Return [X, Y] of the center of cell containing provided text 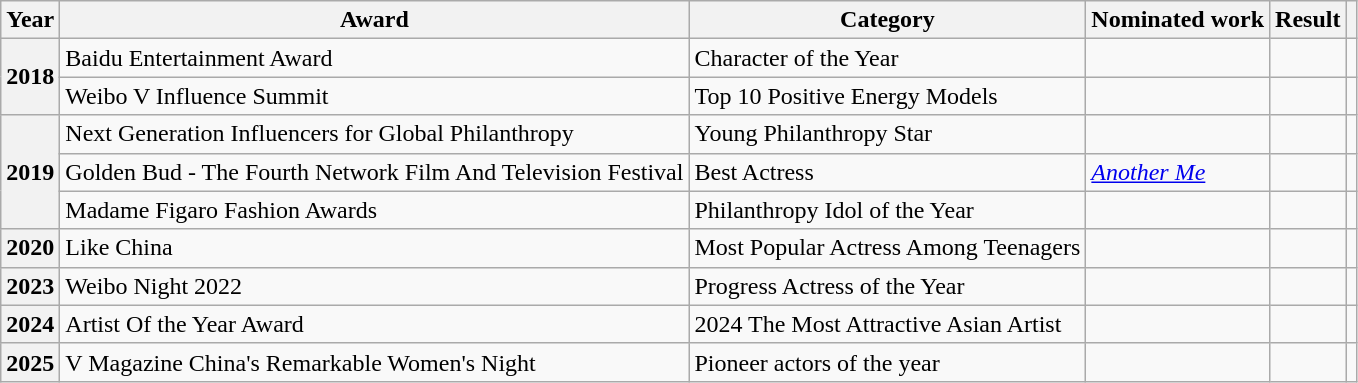
Philanthropy Idol of the Year [888, 210]
Character of the Year [888, 58]
Best Actress [888, 172]
Another Me [1178, 172]
Award [374, 20]
V Magazine China's Remarkable Women's Night [374, 362]
2019 [30, 172]
2024 [30, 324]
Weibo V Influence Summit [374, 96]
Nominated work [1178, 20]
Baidu Entertainment Award [374, 58]
Young Philanthropy Star [888, 134]
Artist Of the Year Award [374, 324]
Result [1308, 20]
Top 10 Positive Energy Models [888, 96]
2025 [30, 362]
2020 [30, 248]
Like China [374, 248]
Most Popular Actress Among Teenagers [888, 248]
Madame Figaro Fashion Awards [374, 210]
Next Generation Influencers for Global Philanthropy [374, 134]
2023 [30, 286]
Pioneer actors of the year [888, 362]
2018 [30, 77]
Progress Actress of the Year [888, 286]
2024 The Most Attractive Asian Artist [888, 324]
Golden Bud - The Fourth Network Film And Television Festival [374, 172]
Weibo Night 2022 [374, 286]
Year [30, 20]
Category [888, 20]
